From the cell containing the given text, extract its center point as [x, y] coordinate. 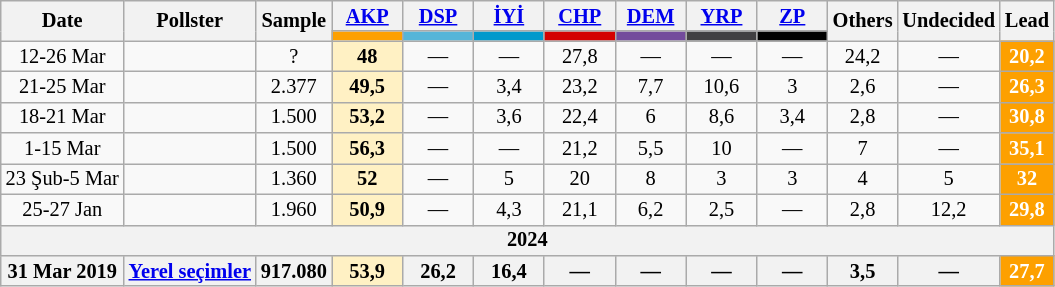
? [294, 56]
Lead [1027, 20]
27,8 [580, 56]
32 [1027, 178]
5,5 [650, 148]
30,8 [1027, 118]
Others [863, 20]
917.080 [294, 270]
ZP [792, 16]
7,7 [650, 86]
1.360 [294, 178]
1-15 Mar [62, 148]
1.960 [294, 210]
12,2 [948, 210]
24,2 [863, 56]
18-21 Mar [62, 118]
20 [580, 178]
3,6 [508, 118]
53,2 [368, 118]
22,4 [580, 118]
35,1 [1027, 148]
31 Mar 2019 [62, 270]
23,2 [580, 86]
4,3 [508, 210]
6 [650, 118]
8,6 [722, 118]
Sample [294, 20]
52 [368, 178]
7 [863, 148]
21-25 Mar [62, 86]
AKP [368, 16]
48 [368, 56]
50,9 [368, 210]
21,1 [580, 210]
İYİ [508, 16]
DEM [650, 16]
10,6 [722, 86]
Date [62, 20]
DSP [438, 16]
25-27 Jan [62, 210]
23 Şub-5 Mar [62, 178]
Yerel seçimler [190, 270]
3,5 [863, 270]
10 [722, 148]
8 [650, 178]
CHP [580, 16]
26,2 [438, 270]
20,2 [1027, 56]
Undecided [948, 20]
16,4 [508, 270]
2024 [528, 240]
29,8 [1027, 210]
2.377 [294, 86]
6,2 [650, 210]
2,5 [722, 210]
27,7 [1027, 270]
56,3 [368, 148]
2,6 [863, 86]
26,3 [1027, 86]
12-26 Mar [62, 56]
4 [863, 178]
53,9 [368, 270]
YRP [722, 16]
21,2 [580, 148]
Pollster [190, 20]
49,5 [368, 86]
